Search for the cell housing the specified text and yield its (X, Y) center coordinate. 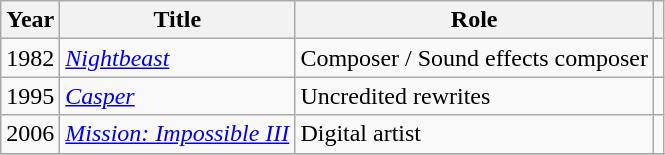
Digital artist (474, 134)
1982 (30, 58)
Casper (178, 96)
Composer / Sound effects composer (474, 58)
Role (474, 20)
Mission: Impossible III (178, 134)
Uncredited rewrites (474, 96)
2006 (30, 134)
Title (178, 20)
Year (30, 20)
Nightbeast (178, 58)
1995 (30, 96)
